Detect which cell encompasses the target text, then output its [X, Y] center coordinate. 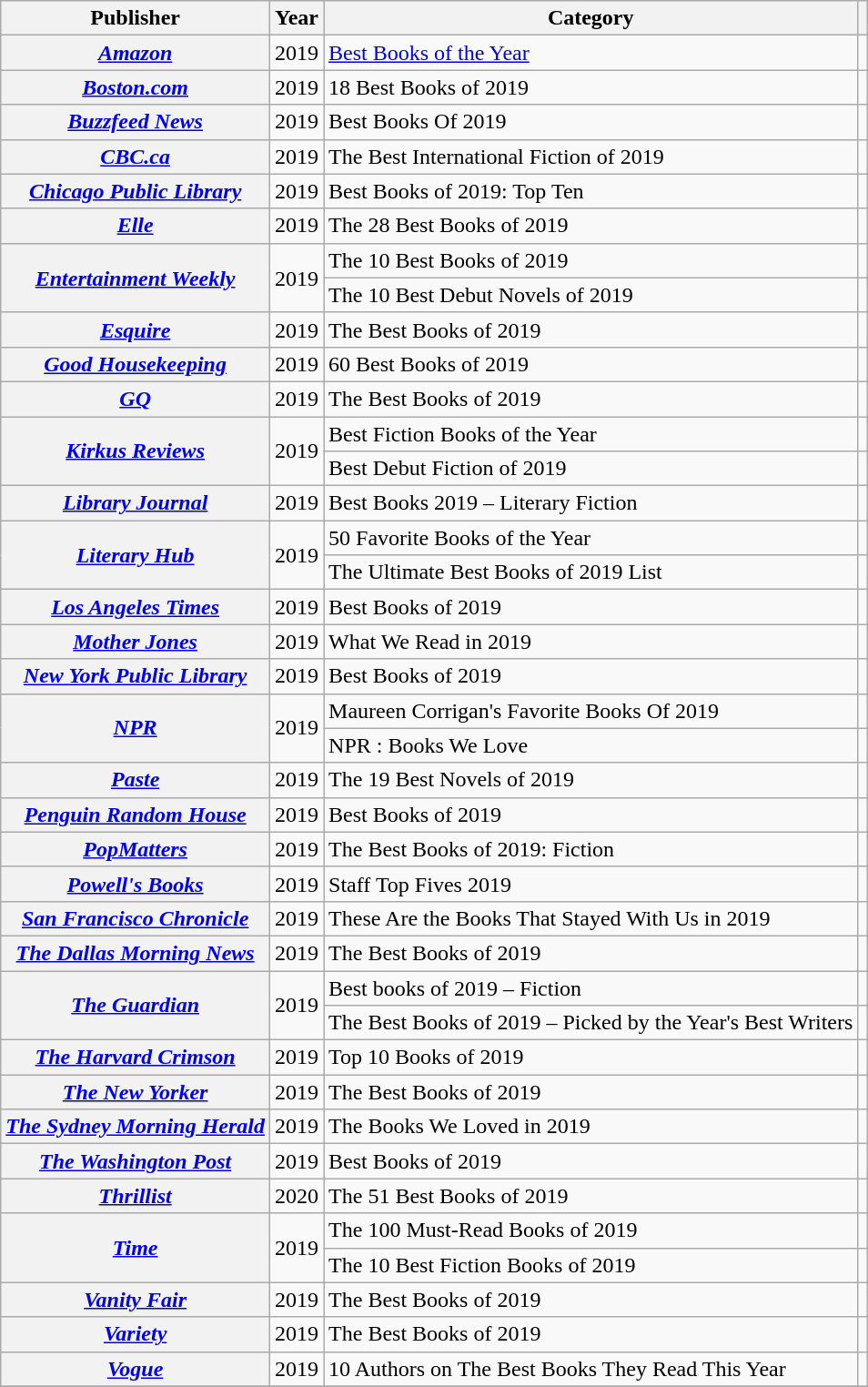
The 28 Best Books of 2019 [591, 226]
PopMatters [136, 849]
What We Read in 2019 [591, 642]
The Ultimate Best Books of 2019 List [591, 572]
Best Books Of 2019 [591, 122]
The Best Books of 2019 – Picked by the Year's Best Writers [591, 1023]
The Washington Post [136, 1161]
Best books of 2019 – Fiction [591, 987]
2020 [297, 1196]
Thrillist [136, 1196]
Literary Hub [136, 555]
These Are the Books That Stayed With Us in 2019 [591, 918]
Penguin Random House [136, 815]
Buzzfeed News [136, 122]
Kirkus Reviews [136, 451]
Paste [136, 780]
Elle [136, 226]
Best Books of 2019: Top Ten [591, 191]
The 19 Best Novels of 2019 [591, 780]
NPR : Books We Love [591, 745]
60 Best Books of 2019 [591, 364]
Mother Jones [136, 642]
The Dallas Morning News [136, 953]
The Books We Loved in 2019 [591, 1127]
The Best Books of 2019: Fiction [591, 849]
San Francisco Chronicle [136, 918]
The Sydney Morning Herald [136, 1127]
Amazon [136, 53]
The 10 Best Debut Novels of 2019 [591, 295]
The New Yorker [136, 1092]
50 Favorite Books of the Year [591, 538]
Chicago Public Library [136, 191]
Year [297, 18]
Esquire [136, 329]
Staff Top Fives 2019 [591, 884]
The 51 Best Books of 2019 [591, 1196]
The Best International Fiction of 2019 [591, 157]
The Guardian [136, 1005]
The 100 Must-Read Books of 2019 [591, 1230]
NPR [136, 728]
Entertainment Weekly [136, 278]
Best Debut Fiction of 2019 [591, 469]
Category [591, 18]
CBC.ca [136, 157]
Vogue [136, 1369]
Best Books 2019 – Literary Fiction [591, 503]
10 Authors on The Best Books They Read This Year [591, 1369]
New York Public Library [136, 676]
Maureen Corrigan's Favorite Books Of 2019 [591, 711]
Best Fiction Books of the Year [591, 434]
Time [136, 1248]
Best Books of the Year [591, 53]
Publisher [136, 18]
The 10 Best Books of 2019 [591, 260]
Library Journal [136, 503]
Variety [136, 1334]
Los Angeles Times [136, 607]
18 Best Books of 2019 [591, 87]
Top 10 Books of 2019 [591, 1058]
Boston.com [136, 87]
Powell's Books [136, 884]
Good Housekeeping [136, 364]
The 10 Best Fiction Books of 2019 [591, 1265]
GQ [136, 399]
The Harvard Crimson [136, 1058]
Vanity Fair [136, 1300]
